Provide the [x, y] coordinate of the cell's center where the given text is located.  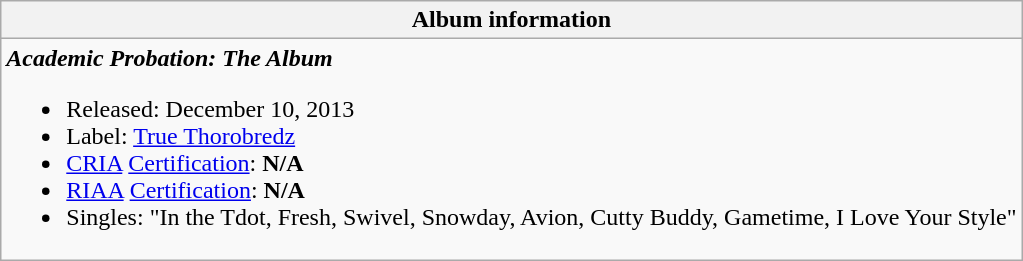
Album information [512, 20]
